Determine the (x, y) coordinate at the center of the cell enclosing the given text.  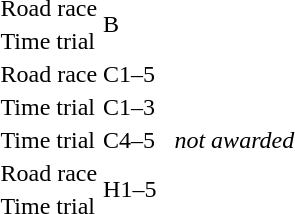
C4–5 (130, 140)
C1–3 (130, 107)
C1–5 (130, 74)
